For the text-containing cell, return its midpoint in [X, Y] coordinate format. 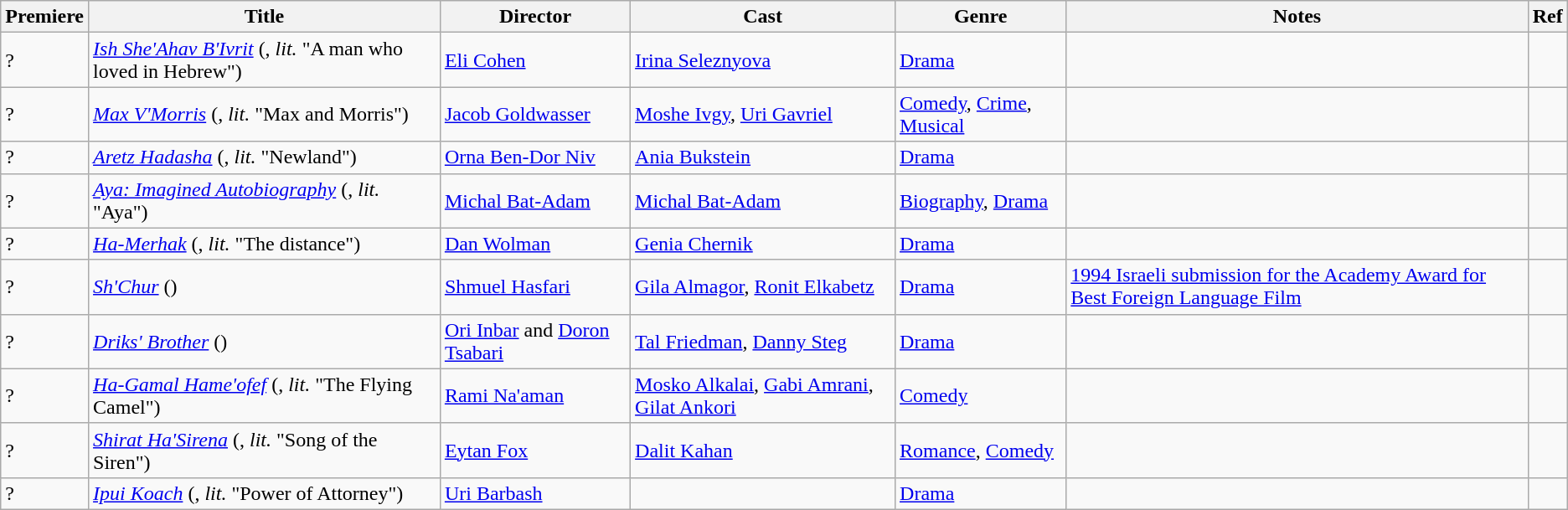
1994 Israeli submission for the Academy Award for Best Foreign Language Film [1297, 286]
Dan Wolman [534, 244]
Aya: Imagined Autobiography (, lit. "Aya") [265, 201]
Gila Almagor, Ronit Elkabetz [763, 286]
Cast [763, 17]
Genre [981, 17]
Director [534, 17]
Comedy, Crime, Musical [981, 114]
Aretz Hadasha (, lit. "Newland") [265, 157]
Shirat Ha'Sirena (, lit. "Song of the Siren") [265, 451]
Max V'Morris (, lit. "Max and Morris") [265, 114]
Biography, Drama [981, 201]
Rami Na'aman [534, 395]
Eytan Fox [534, 451]
Moshe Ivgy, Uri Gavriel [763, 114]
Dalit Kahan [763, 451]
Driks' Brother () [265, 342]
Mosko Alkalai, Gabi Amrani, Gilat Ankori [763, 395]
Romance, Comedy [981, 451]
Eli Cohen [534, 60]
Ha-Gamal Hame'ofef (, lit. "The Flying Camel") [265, 395]
Ref [1548, 17]
Orna Ben-Dor Niv [534, 157]
Ania Bukstein [763, 157]
Ha-Merhak (, lit. "The distance") [265, 244]
Ipui Koach (, lit. "Power of Attorney") [265, 493]
Ish She'Ahav B'Ivrit (, lit. "A man who loved in Hebrew") [265, 60]
Tal Friedman, Danny Steg [763, 342]
Irina Seleznyova [763, 60]
Uri Barbash [534, 493]
Title [265, 17]
Sh'Chur () [265, 286]
Premiere [45, 17]
Comedy [981, 395]
Notes [1297, 17]
Jacob Goldwasser [534, 114]
Ori Inbar and Doron Tsabari [534, 342]
Genia Chernik [763, 244]
Shmuel Hasfari [534, 286]
